Search for the cell housing the specified text and yield its (x, y) center coordinate. 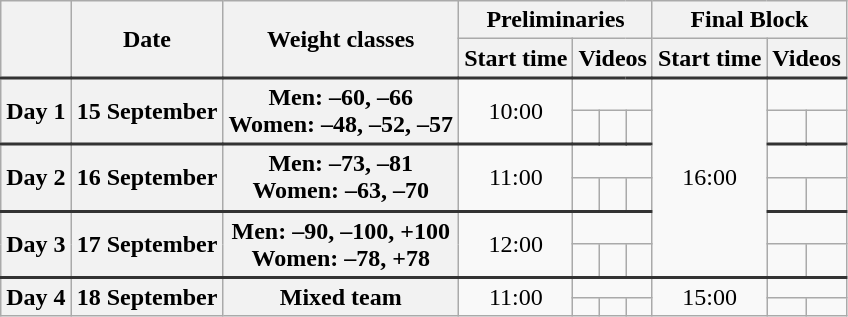
10:00 (516, 112)
18 September (147, 296)
Day 4 (36, 296)
Mixed team (341, 296)
12:00 (516, 244)
Men: –90, –100, +100 Women: –78, +78 (341, 244)
15 September (147, 112)
15:00 (709, 296)
17 September (147, 244)
Men: –60, –66 Women: –48, –52, –57 (341, 112)
Final Block (749, 20)
16:00 (709, 178)
Men: –73, –81 Women: –63, –70 (341, 178)
Day 3 (36, 244)
Preliminaries (556, 20)
16 September (147, 178)
Date (147, 40)
Day 2 (36, 178)
Weight classes (341, 40)
Day 1 (36, 112)
